Find where the given text appears and provide that cell's center as (x, y) coordinate. 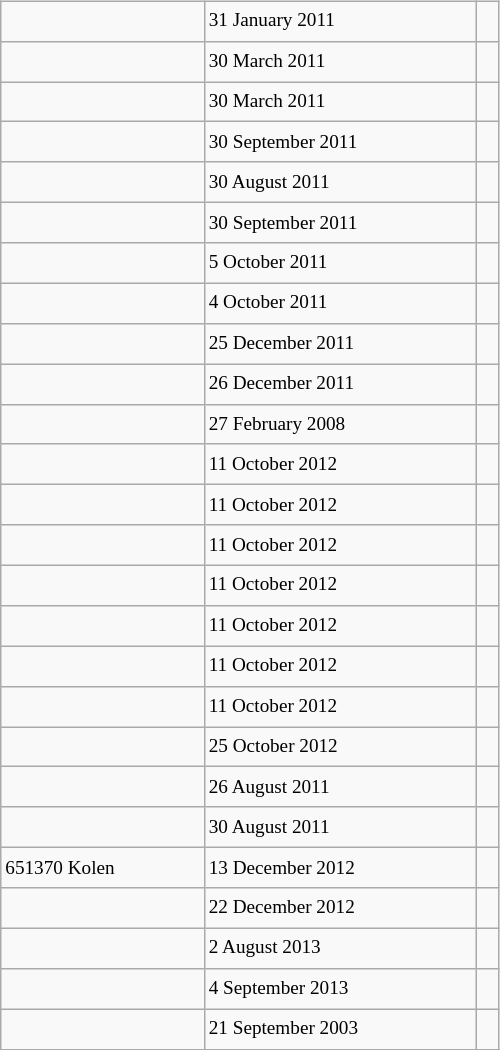
22 December 2012 (340, 908)
5 October 2011 (340, 263)
26 August 2011 (340, 787)
31 January 2011 (340, 21)
27 February 2008 (340, 424)
651370 Kolen (102, 868)
21 September 2003 (340, 1030)
4 September 2013 (340, 988)
25 December 2011 (340, 343)
25 October 2012 (340, 747)
26 December 2011 (340, 384)
2 August 2013 (340, 948)
4 October 2011 (340, 303)
13 December 2012 (340, 868)
